Pinpoint the cell where the given text exists, returning its (x, y) midpoint coordinate. 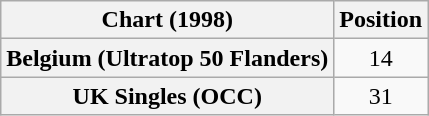
UK Singles (OCC) (168, 96)
31 (381, 96)
Belgium (Ultratop 50 Flanders) (168, 58)
Position (381, 20)
14 (381, 58)
Chart (1998) (168, 20)
